Scan for the cell matching the given text and deliver its (X, Y) coordinate at center. 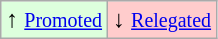
↑ Promoted (54, 20)
↓ Relegated (162, 20)
